From the cell containing the given text, extract its center point as [X, Y] coordinate. 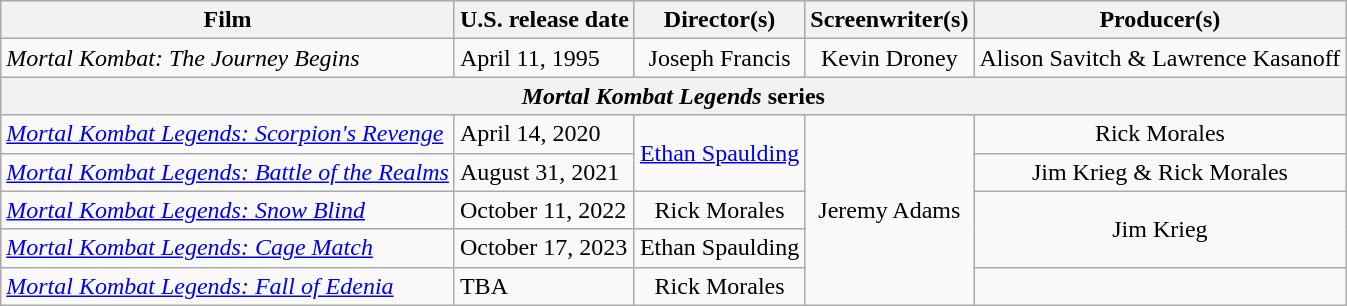
April 11, 1995 [544, 58]
Mortal Kombat Legends: Fall of Edenia [228, 286]
Jim Krieg & Rick Morales [1160, 172]
Director(s) [719, 20]
Mortal Kombat: The Journey Begins [228, 58]
Mortal Kombat Legends: Snow Blind [228, 210]
Film [228, 20]
Mortal Kombat Legends series [674, 96]
Alison Savitch & Lawrence Kasanoff [1160, 58]
U.S. release date [544, 20]
Screenwriter(s) [890, 20]
Joseph Francis [719, 58]
Kevin Droney [890, 58]
August 31, 2021 [544, 172]
Mortal Kombat Legends: Battle of the Realms [228, 172]
Jeremy Adams [890, 210]
April 14, 2020 [544, 134]
Producer(s) [1160, 20]
Mortal Kombat Legends: Cage Match [228, 248]
October 11, 2022 [544, 210]
October 17, 2023 [544, 248]
Jim Krieg [1160, 229]
TBA [544, 286]
Mortal Kombat Legends: Scorpion's Revenge [228, 134]
